Capture the cell that displays the provided text and extract its [X, Y] central coordinate. 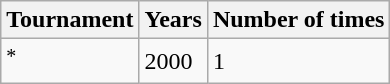
2000 [173, 62]
Years [173, 20]
Tournament [70, 20]
1 [298, 62]
Number of times [298, 20]
* [70, 62]
